Pinpoint the cell where the given text exists, returning its (X, Y) midpoint coordinate. 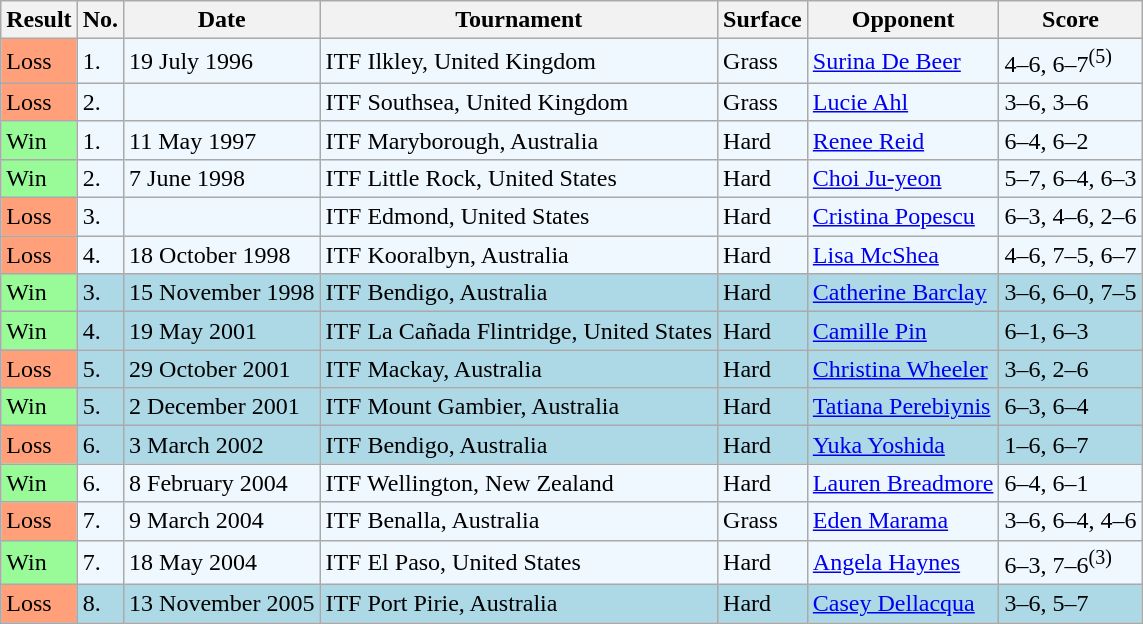
19 May 2001 (222, 331)
Catherine Barclay (903, 293)
3–6, 5–7 (1070, 604)
Lauren Breadmore (903, 483)
Lisa McShea (903, 255)
9 March 2004 (222, 521)
Choi Ju-yeon (903, 178)
Cristina Popescu (903, 217)
18 May 2004 (222, 562)
Result (39, 20)
5–7, 6–4, 6–3 (1070, 178)
3–6, 6–0, 7–5 (1070, 293)
Christina Wheeler (903, 369)
ITF Maryborough, Australia (519, 140)
1–6, 6–7 (1070, 445)
13 November 2005 (222, 604)
Surina De Beer (903, 62)
8. (100, 604)
ITF El Paso, United States (519, 562)
Surface (763, 20)
4–6, 7–5, 6–7 (1070, 255)
ITF Kooralbyn, Australia (519, 255)
Renee Reid (903, 140)
Yuka Yoshida (903, 445)
8 February 2004 (222, 483)
18 October 1998 (222, 255)
11 May 1997 (222, 140)
ITF Little Rock, United States (519, 178)
6–3, 7–6(3) (1070, 562)
4–6, 6–7(5) (1070, 62)
No. (100, 20)
ITF La Cañada Flintridge, United States (519, 331)
6–3, 4–6, 2–6 (1070, 217)
ITF Benalla, Australia (519, 521)
3–6, 2–6 (1070, 369)
Angela Haynes (903, 562)
3–6, 3–6 (1070, 102)
Eden Marama (903, 521)
Date (222, 20)
ITF Edmond, United States (519, 217)
6–4, 6–2 (1070, 140)
29 October 2001 (222, 369)
3–6, 6–4, 4–6 (1070, 521)
Camille Pin (903, 331)
ITF Mackay, Australia (519, 369)
Opponent (903, 20)
ITF Mount Gambier, Australia (519, 407)
6–3, 6–4 (1070, 407)
15 November 1998 (222, 293)
7 June 1998 (222, 178)
Casey Dellacqua (903, 604)
3 March 2002 (222, 445)
Tournament (519, 20)
ITF Southsea, United Kingdom (519, 102)
6–1, 6–3 (1070, 331)
ITF Wellington, New Zealand (519, 483)
ITF Ilkley, United Kingdom (519, 62)
ITF Port Pirie, Australia (519, 604)
6–4, 6–1 (1070, 483)
Tatiana Perebiynis (903, 407)
Lucie Ahl (903, 102)
2 December 2001 (222, 407)
Score (1070, 20)
19 July 1996 (222, 62)
